Output the (x, y) coordinate of the center of the cell containing the given text.  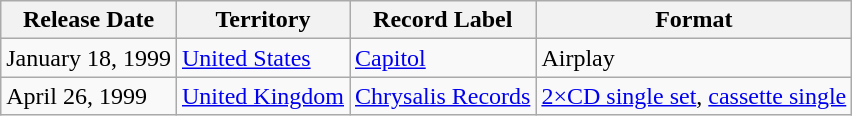
United States (262, 58)
Chrysalis Records (443, 96)
Record Label (443, 20)
Airplay (694, 58)
January 18, 1999 (89, 58)
Format (694, 20)
April 26, 1999 (89, 96)
Capitol (443, 58)
Release Date (89, 20)
2×CD single set, cassette single (694, 96)
United Kingdom (262, 96)
Territory (262, 20)
